From the cell containing the given text, extract its center point as (x, y) coordinate. 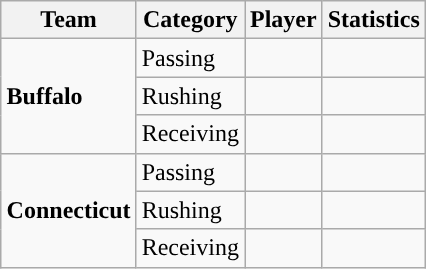
Team (68, 20)
Category (190, 20)
Connecticut (68, 210)
Buffalo (68, 96)
Player (283, 20)
Statistics (374, 20)
